Output the (X, Y) coordinate of the center of the cell containing the given text.  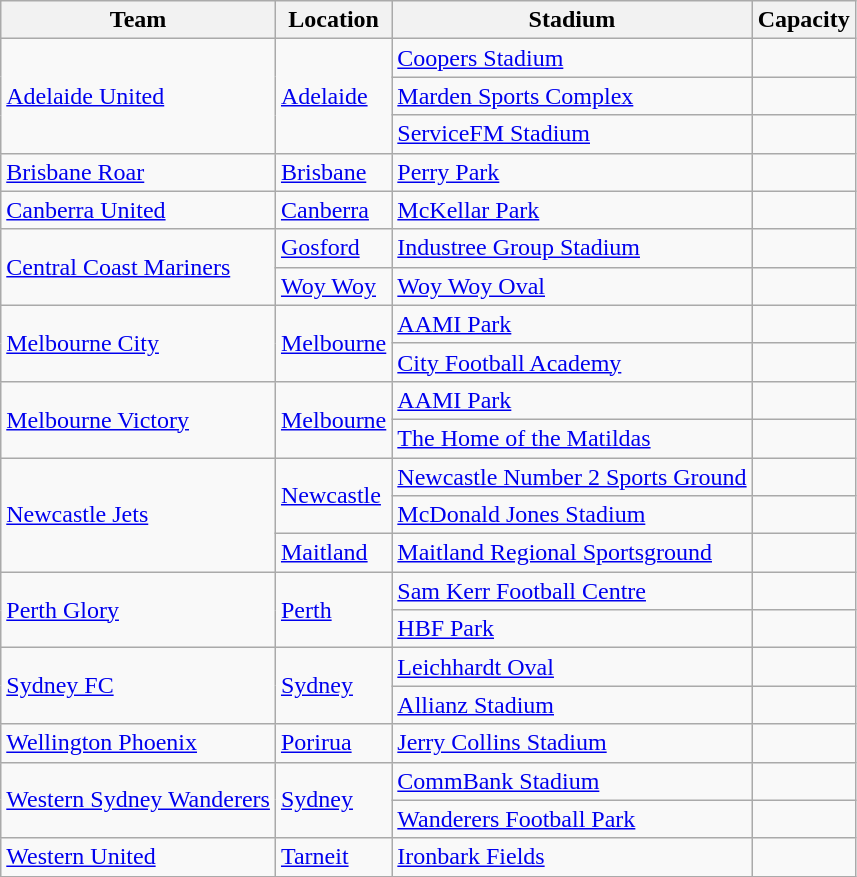
Team (138, 20)
Melbourne Victory (138, 419)
City Football Academy (572, 362)
HBF Park (572, 629)
Location (333, 20)
Perth (333, 610)
Porirua (333, 743)
Brisbane (333, 172)
Newcastle Number 2 Sports Ground (572, 477)
Newcastle Jets (138, 515)
Leichhardt Oval (572, 667)
Maitland (333, 553)
McDonald Jones Stadium (572, 515)
McKellar Park (572, 210)
Brisbane Roar (138, 172)
Newcastle (333, 496)
ServiceFM Stadium (572, 134)
Sam Kerr Football Centre (572, 591)
Jerry Collins Stadium (572, 743)
Woy Woy (333, 286)
CommBank Stadium (572, 781)
Melbourne City (138, 343)
Wellington Phoenix (138, 743)
Maitland Regional Sportsground (572, 553)
Canberra (333, 210)
Central Coast Mariners (138, 267)
Gosford (333, 248)
Perth Glory (138, 610)
Woy Woy Oval (572, 286)
Industree Group Stadium (572, 248)
Coopers Stadium (572, 58)
Perry Park (572, 172)
Sydney FC (138, 686)
Stadium (572, 20)
The Home of the Matildas (572, 438)
Western United (138, 857)
Adelaide (333, 96)
Ironbark Fields (572, 857)
Wanderers Football Park (572, 819)
Western Sydney Wanderers (138, 800)
Adelaide United (138, 96)
Capacity (804, 20)
Tarneit (333, 857)
Marden Sports Complex (572, 96)
Canberra United (138, 210)
Allianz Stadium (572, 705)
